Identify which cell holds the provided text, then report its (X, Y) central coordinate. 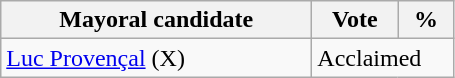
Acclaimed (383, 58)
Mayoral candidate (156, 20)
Luc Provençal (X) (156, 58)
Vote (355, 20)
% (426, 20)
